Pinpoint the cell where the given text exists, returning its [x, y] midpoint coordinate. 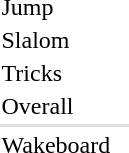
Overall [56, 106]
Tricks [56, 73]
Slalom [56, 40]
